Extract the (x, y) coordinate from the center of the cell holding the provided text.  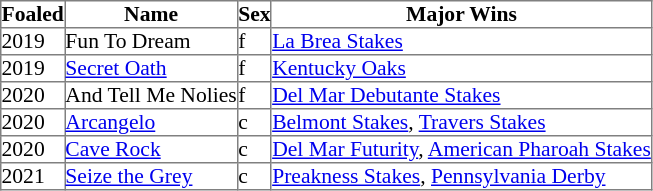
Del Mar Debutante Stakes (461, 96)
La Brea Stakes (461, 42)
Sex (254, 14)
Preakness Stakes, Pennsylvania Derby (461, 176)
Seize the Grey (152, 176)
Kentucky Oaks (461, 68)
Name (152, 14)
Secret Oath (152, 68)
2021 (33, 176)
Foaled (33, 14)
Belmont Stakes, Travers Stakes (461, 122)
Major Wins (461, 14)
Fun To Dream (152, 42)
Arcangelo (152, 122)
Del Mar Futurity, American Pharoah Stakes (461, 150)
And Tell Me Nolies (152, 96)
Cave Rock (152, 150)
